From the cell containing the given text, extract its center point as [x, y] coordinate. 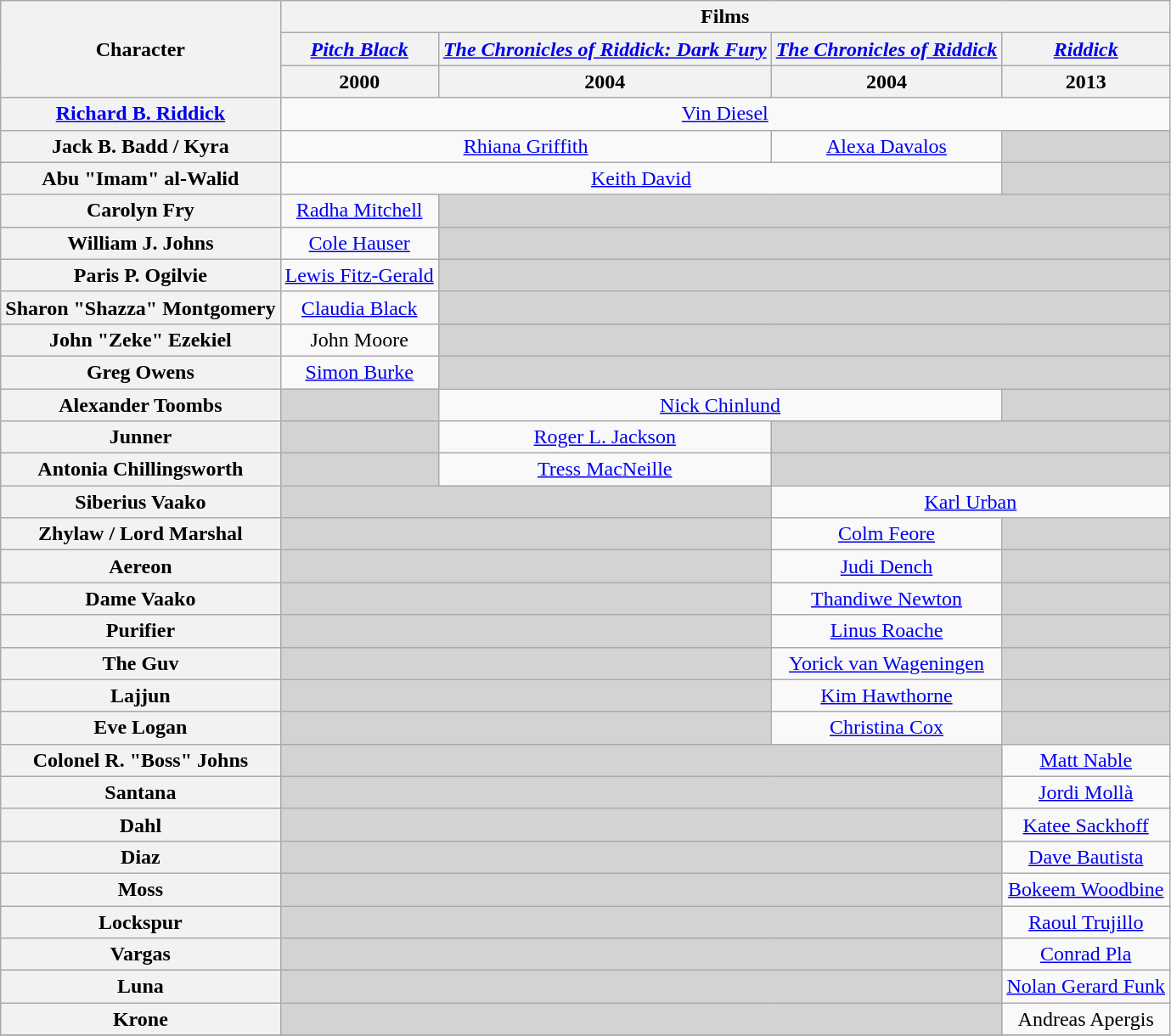
Karl Urban [970, 502]
Paris P. Ogilvie [141, 275]
Judi Dench [887, 566]
Radha Mitchell [359, 211]
Colm Feore [887, 534]
Antonia Chillingsworth [141, 470]
Yorick van Wageningen [887, 663]
Dahl [141, 825]
Roger L. Jackson [605, 437]
2000 [359, 82]
Aereon [141, 566]
Krone [141, 1019]
Tress MacNeille [605, 470]
Greg Owens [141, 372]
Linus Roache [887, 631]
Character [141, 49]
Dame Vaako [141, 599]
Raoul Trujillo [1086, 921]
John Moore [359, 340]
Nolan Gerard Funk [1086, 987]
Santana [141, 792]
Pitch Black [359, 49]
Luna [141, 987]
Junner [141, 437]
Colonel R. "Boss" Johns [141, 760]
Diaz [141, 857]
Siberius Vaako [141, 502]
Conrad Pla [1086, 954]
Jack B. Badd / Kyra [141, 146]
Thandiwe Newton [887, 599]
Abu "Imam" al-Walid [141, 178]
Moss [141, 889]
Films [725, 17]
Cole Hauser [359, 243]
Rhiana Griffith [526, 146]
2013 [1086, 82]
John "Zeke" Ezekiel [141, 340]
Dave Bautista [1086, 857]
Christina Cox [887, 728]
Claudia Black [359, 307]
Katee Sackhoff [1086, 825]
Sharon "Shazza" Montgomery [141, 307]
The Chronicles of Riddick [887, 49]
Lockspur [141, 921]
Richard B. Riddick [141, 114]
Purifier [141, 631]
Nick Chinlund [720, 405]
William J. Johns [141, 243]
Vin Diesel [725, 114]
Alexa Davalos [887, 146]
Bokeem Woodbine [1086, 889]
Carolyn Fry [141, 211]
Vargas [141, 954]
Lewis Fitz-Gerald [359, 275]
Kim Hawthorne [887, 695]
The Chronicles of Riddick: Dark Fury [605, 49]
Matt Nable [1086, 760]
The Guv [141, 663]
Lajjun [141, 695]
Keith David [641, 178]
Simon Burke [359, 372]
Andreas Apergis [1086, 1019]
Zhylaw / Lord Marshal [141, 534]
Eve Logan [141, 728]
Alexander Toombs [141, 405]
Riddick [1086, 49]
Jordi Mollà [1086, 792]
